Capture the cell that displays the provided text and extract its (x, y) central coordinate. 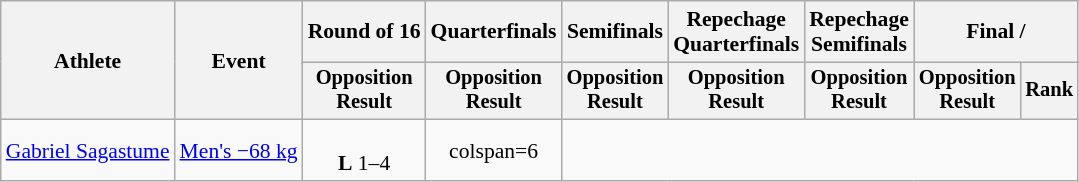
Gabriel Sagastume (88, 150)
RepechageQuarterfinals (736, 32)
Rank (1049, 91)
Quarterfinals (494, 32)
Semifinals (616, 32)
RepechageSemifinals (859, 32)
colspan=6 (494, 150)
Round of 16 (364, 32)
Men's −68 kg (239, 150)
Event (239, 60)
Athlete (88, 60)
Final / (996, 32)
L 1–4 (364, 150)
